Identify which cell holds the provided text, then report its (X, Y) central coordinate. 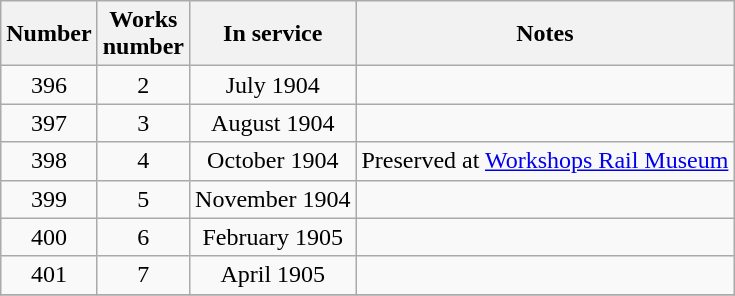
396 (49, 85)
2 (143, 85)
401 (49, 275)
5 (143, 199)
October 1904 (273, 161)
April 1905 (273, 275)
397 (49, 123)
July 1904 (273, 85)
February 1905 (273, 237)
August 1904 (273, 123)
November 1904 (273, 199)
3 (143, 123)
400 (49, 237)
7 (143, 275)
In service (273, 34)
6 (143, 237)
Worksnumber (143, 34)
4 (143, 161)
398 (49, 161)
Preserved at Workshops Rail Museum (545, 161)
399 (49, 199)
Number (49, 34)
Notes (545, 34)
